Return the [X, Y] coordinate for the center point of the cell that contains the specified text.  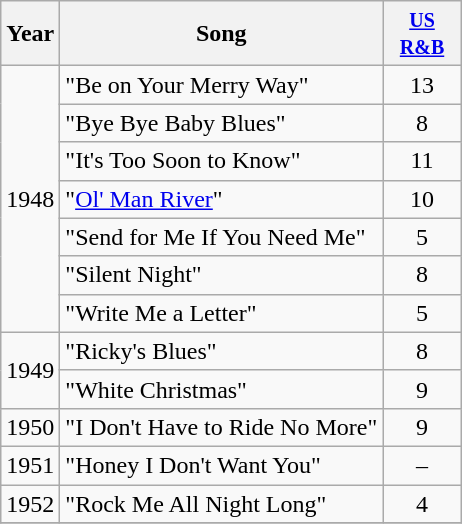
1950 [30, 427]
"Write Me a Letter" [222, 313]
– [422, 465]
1952 [30, 503]
1951 [30, 465]
"It's Too Soon to Know" [222, 161]
"White Christmas" [222, 389]
Song [222, 34]
"Send for Me If You Need Me" [222, 237]
"Be on Your Merry Way" [222, 85]
"Bye Bye Baby Blues" [222, 123]
"Ol' Man River" [222, 199]
"Rock Me All Night Long" [222, 503]
10 [422, 199]
"I Don't Have to Ride No More" [222, 427]
1948 [30, 199]
4 [422, 503]
11 [422, 161]
Year [30, 34]
13 [422, 85]
US R&B [422, 34]
1949 [30, 370]
"Honey I Don't Want You" [222, 465]
"Silent Night" [222, 275]
"Ricky's Blues" [222, 351]
